Pinpoint the cell where the given text exists, returning its [x, y] midpoint coordinate. 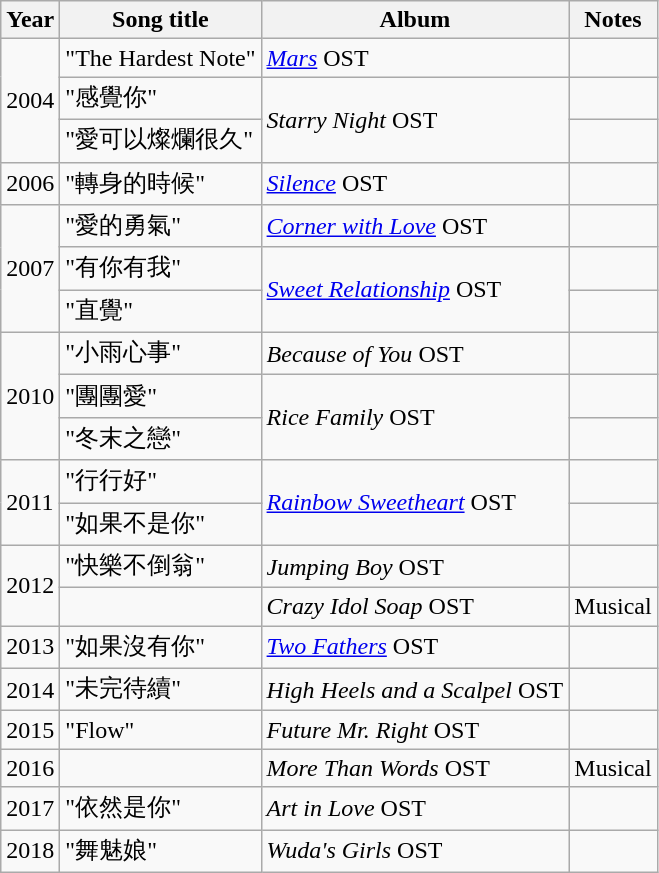
Rice Family OST [415, 418]
"直覺" [160, 312]
Notes [613, 20]
"未完待續" [160, 690]
"如果沒有你" [160, 648]
2004 [30, 100]
"行行好" [160, 482]
Future Mr. Right OST [415, 730]
Corner with Love OST [415, 226]
Because of You OST [415, 354]
Wuda's Girls OST [415, 852]
Jumping Boy OST [415, 566]
Song title [160, 20]
"有你有我" [160, 268]
"The Hardest Note" [160, 58]
Sweet Relationship OST [415, 290]
"轉身的時候" [160, 184]
2010 [30, 396]
Art in Love OST [415, 808]
2015 [30, 730]
"團團愛" [160, 396]
2012 [30, 586]
"小雨心事" [160, 354]
2007 [30, 269]
"依然是你" [160, 808]
2014 [30, 690]
2011 [30, 502]
"冬末之戀" [160, 438]
2006 [30, 184]
Mars OST [415, 58]
"愛可以燦爛很久" [160, 140]
High Heels and a Scalpel OST [415, 690]
Year [30, 20]
2017 [30, 808]
Starry Night OST [415, 120]
Two Fathers OST [415, 648]
"感覺你" [160, 98]
"Flow" [160, 730]
More Than Words OST [415, 768]
2018 [30, 852]
2016 [30, 768]
Rainbow Sweetheart OST [415, 502]
Crazy Idol Soap OST [415, 607]
"舞魅娘" [160, 852]
2013 [30, 648]
"愛的勇氣" [160, 226]
"快樂不倒翁" [160, 566]
Album [415, 20]
"如果不是你" [160, 524]
Silence OST [415, 184]
